Identify which cell holds the provided text, then report its (X, Y) central coordinate. 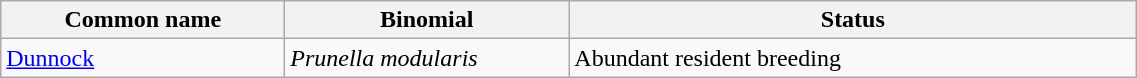
Prunella modularis (427, 58)
Common name (143, 20)
Status (853, 20)
Binomial (427, 20)
Abundant resident breeding (853, 58)
Dunnock (143, 58)
